Scan for the cell matching the given text and deliver its (X, Y) coordinate at center. 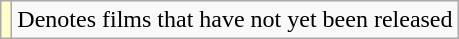
Denotes films that have not yet been released (235, 20)
